Identify which cell holds the provided text, then report its [X, Y] central coordinate. 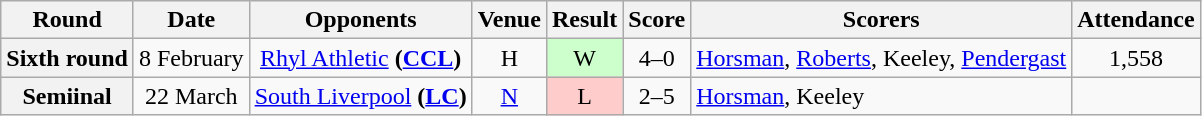
Opponents [360, 20]
2–5 [657, 96]
Result [584, 20]
1,558 [1136, 58]
22 March [191, 96]
Round [68, 20]
Semiinal [68, 96]
Sixth round [68, 58]
South Liverpool (LC) [360, 96]
Score [657, 20]
8 February [191, 58]
Venue [509, 20]
Rhyl Athletic (CCL) [360, 58]
H [509, 58]
Attendance [1136, 20]
Horsman, Keeley [882, 96]
W [584, 58]
L [584, 96]
Horsman, Roberts, Keeley, Pendergast [882, 58]
Scorers [882, 20]
N [509, 96]
4–0 [657, 58]
Date [191, 20]
